Identify which cell holds the provided text, then report its [X, Y] central coordinate. 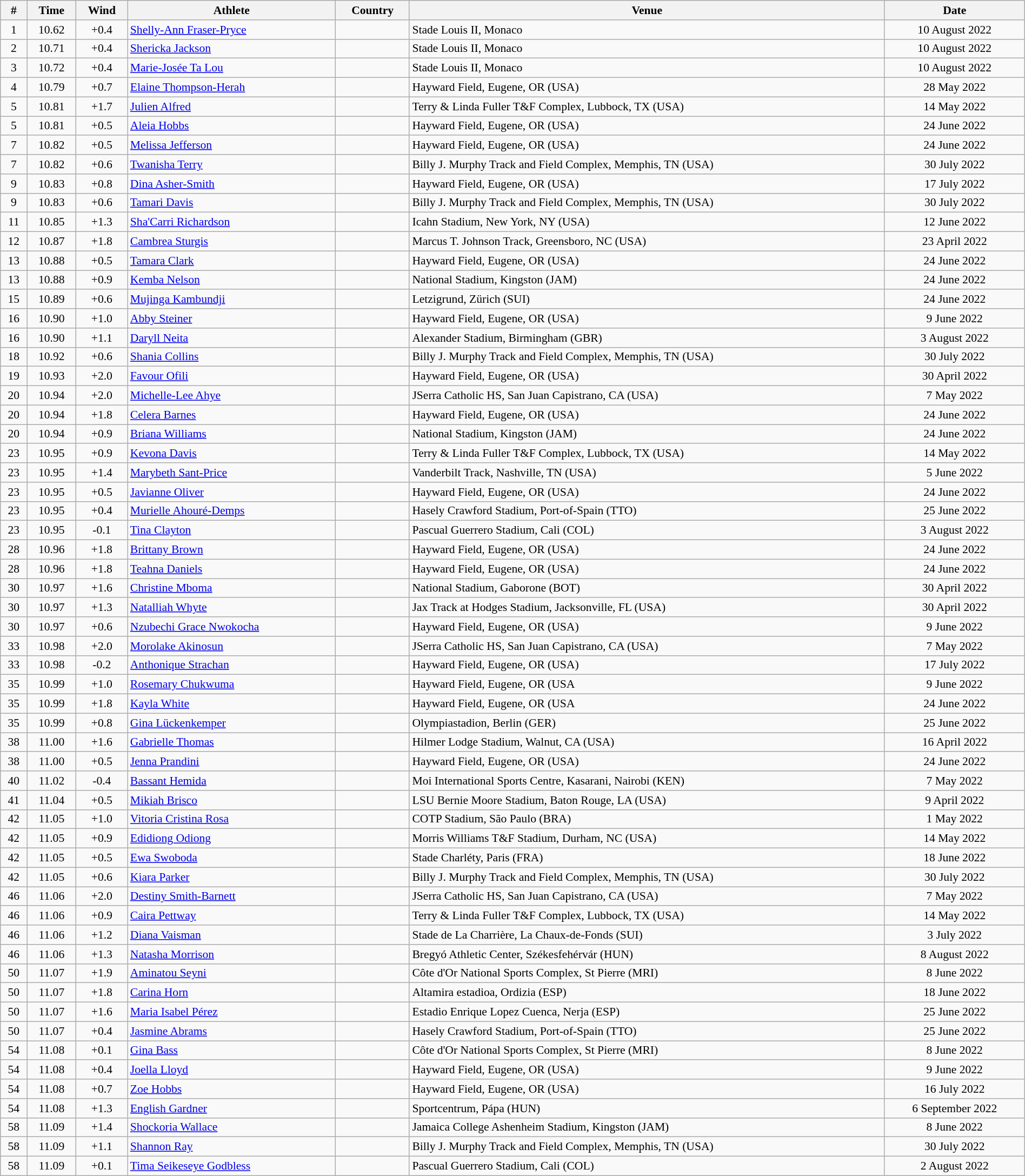
5 June 2022 [955, 473]
Kevona Davis [231, 454]
Ewa Swoboda [231, 858]
Time [52, 10]
Melissa Jefferson [231, 145]
Bassant Hemida [231, 781]
Natasha Morrison [231, 954]
4 [14, 88]
Kemba Nelson [231, 280]
8 August 2022 [955, 954]
Julien Alfred [231, 107]
Tamari Davis [231, 203]
2 August 2022 [955, 1166]
3 [14, 68]
Christine Mboma [231, 588]
Sha'Carri Richardson [231, 222]
Alexander Stadium, Birmingham (GBR) [647, 338]
Sportcentrum, Pápa (HUN) [647, 1108]
Nzubechi Grace Nwokocha [231, 627]
Olympiastadion, Berlin (GER) [647, 723]
Carina Horn [231, 993]
Marcus T. Johnson Track, Greensboro, NC (USA) [647, 242]
3 July 2022 [955, 935]
Moi International Sports Centre, Kasarani, Nairobi (KEN) [647, 781]
18 [14, 357]
+1.7 [102, 107]
Mikiah Brisco [231, 800]
Shockoria Wallace [231, 1127]
Mujinga Kambundji [231, 300]
Teahna Daniels [231, 569]
10.93 [52, 376]
Murielle Ahouré-Demps [231, 511]
Rosemary Chukwuma [231, 685]
40 [14, 781]
Marie-Josée Ta Lou [231, 68]
16 April 2022 [955, 742]
Aminatou Seyni [231, 973]
10.92 [52, 357]
Tima Seikeseye Godbless [231, 1166]
Brittany Brown [231, 550]
10.89 [52, 300]
Jenna Prandini [231, 762]
Elaine Thompson-Herah [231, 88]
Briana Williams [231, 434]
2 [14, 49]
Jamaica College Ashenheim Stadium, Kingston (JAM) [647, 1127]
Gina Bass [231, 1051]
Estadio Enrique Lopez Cuenca, Nerja (ESP) [647, 1012]
-0.1 [102, 530]
Kayla White [231, 704]
Marybeth Sant-Price [231, 473]
10.85 [52, 222]
9 April 2022 [955, 800]
Shania Collins [231, 357]
Tina Clayton [231, 530]
19 [14, 376]
Shannon Ray [231, 1147]
15 [14, 300]
10.79 [52, 88]
10.87 [52, 242]
10.62 [52, 30]
Athlete [231, 10]
1 May 2022 [955, 819]
Abby Steiner [231, 318]
Maria Isabel Pérez [231, 1012]
Anthonique Strachan [231, 665]
-0.2 [102, 665]
Morris Williams T&F Stadium, Durham, NC (USA) [647, 839]
11.02 [52, 781]
12 June 2022 [955, 222]
Shericka Jackson [231, 49]
23 April 2022 [955, 242]
Twanisha Terry [231, 164]
Gina Lückenkemper [231, 723]
Kiara Parker [231, 877]
11 [14, 222]
Hilmer Lodge Stadium, Walnut, CA (USA) [647, 742]
11.04 [52, 800]
National Stadium, Gaborone (BOT) [647, 588]
Edidiong Odiong [231, 839]
Vanderbilt Track, Nashville, TN (USA) [647, 473]
Dina Asher-Smith [231, 184]
Wind [102, 10]
41 [14, 800]
Date [955, 10]
Zoe Hobbs [231, 1089]
10.72 [52, 68]
Gabrielle Thomas [231, 742]
LSU Bernie Moore Stadium, Baton Rouge, LA (USA) [647, 800]
Stade Charléty, Paris (FRA) [647, 858]
6 September 2022 [955, 1108]
Favour Ofili [231, 376]
Cambrea Sturgis [231, 242]
Destiny Smith-Barnett [231, 896]
Shelly-Ann Fraser-Pryce [231, 30]
Stade de La Charrière, La Chaux-de-Fonds (SUI) [647, 935]
COTP Stadium, São Paulo (BRA) [647, 819]
28 May 2022 [955, 88]
Icahn Stadium, New York, NY (USA) [647, 222]
Bregyó Athletic Center, Székesfehérvár (HUN) [647, 954]
Vitoria Cristina Rosa [231, 819]
10.71 [52, 49]
Javianne Oliver [231, 492]
Jax Track at Hodges Stadium, Jacksonville, FL (USA) [647, 608]
Daryll Neita [231, 338]
-0.4 [102, 781]
12 [14, 242]
Celera Barnes [231, 415]
Country [372, 10]
Aleia Hobbs [231, 126]
1 [14, 30]
+1.2 [102, 935]
16 July 2022 [955, 1089]
Michelle-Lee Ahye [231, 396]
Diana Vaisman [231, 935]
Joella Lloyd [231, 1070]
# [14, 10]
Letzigrund, Zürich (SUI) [647, 300]
Venue [647, 10]
Altamira estadioa, Ordizia (ESP) [647, 993]
Morolake Akinosun [231, 646]
+1.9 [102, 973]
Tamara Clark [231, 261]
Jasmine Abrams [231, 1031]
English Gardner [231, 1108]
Natalliah Whyte [231, 608]
Caira Pettway [231, 916]
